Return the (X, Y) coordinate for the center point of the cell that contains the specified text.  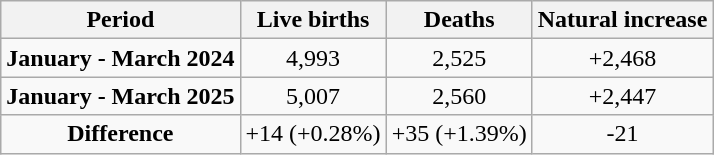
+2,447 (622, 96)
+35 (+1.39%) (459, 134)
2,525 (459, 58)
January - March 2025 (120, 96)
5,007 (313, 96)
-21 (622, 134)
Deaths (459, 20)
4,993 (313, 58)
Natural increase (622, 20)
+2,468 (622, 58)
Live births (313, 20)
2,560 (459, 96)
Period (120, 20)
+14 (+0.28%) (313, 134)
Difference (120, 134)
January - March 2024 (120, 58)
